For the text-containing cell, return its midpoint in (X, Y) coordinate format. 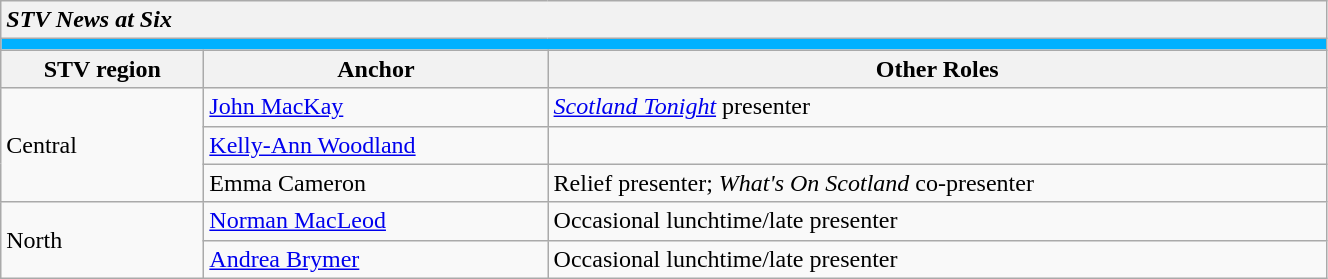
Andrea Brymer (376, 259)
Scotland Tonight presenter (937, 107)
Anchor (376, 69)
Emma Cameron (376, 183)
Norman MacLeod (376, 221)
Kelly-Ann Woodland (376, 145)
Other Roles (937, 69)
Central (102, 145)
STV region (102, 69)
STV News at Six (664, 20)
Relief presenter; What's On Scotland co-presenter (937, 183)
John MacKay (376, 107)
North (102, 240)
